Determine the (x, y) coordinate at the center of the cell enclosing the given text.  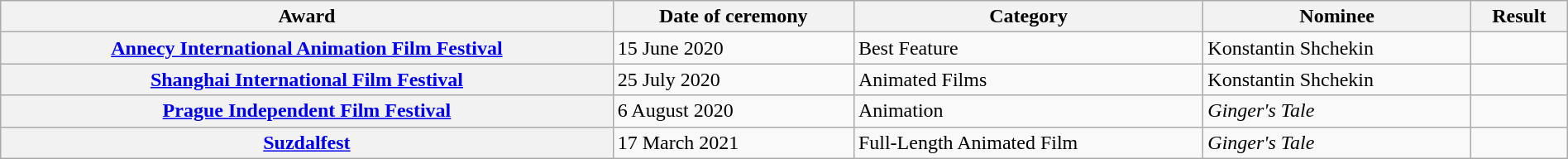
Animation (1028, 111)
Annecy International Animation Film Festival (307, 48)
Date of ceremony (733, 17)
Full-Length Animated Film (1028, 142)
Nominee (1337, 17)
6 August 2020 (733, 111)
Shanghai International Film Festival (307, 79)
Result (1518, 17)
17 March 2021 (733, 142)
Category (1028, 17)
Animated Films (1028, 79)
Prague Independent Film Festival (307, 111)
25 July 2020 (733, 79)
15 June 2020 (733, 48)
Best Feature (1028, 48)
Suzdalfest (307, 142)
Award (307, 17)
